Identify which cell holds the provided text, then report its [x, y] central coordinate. 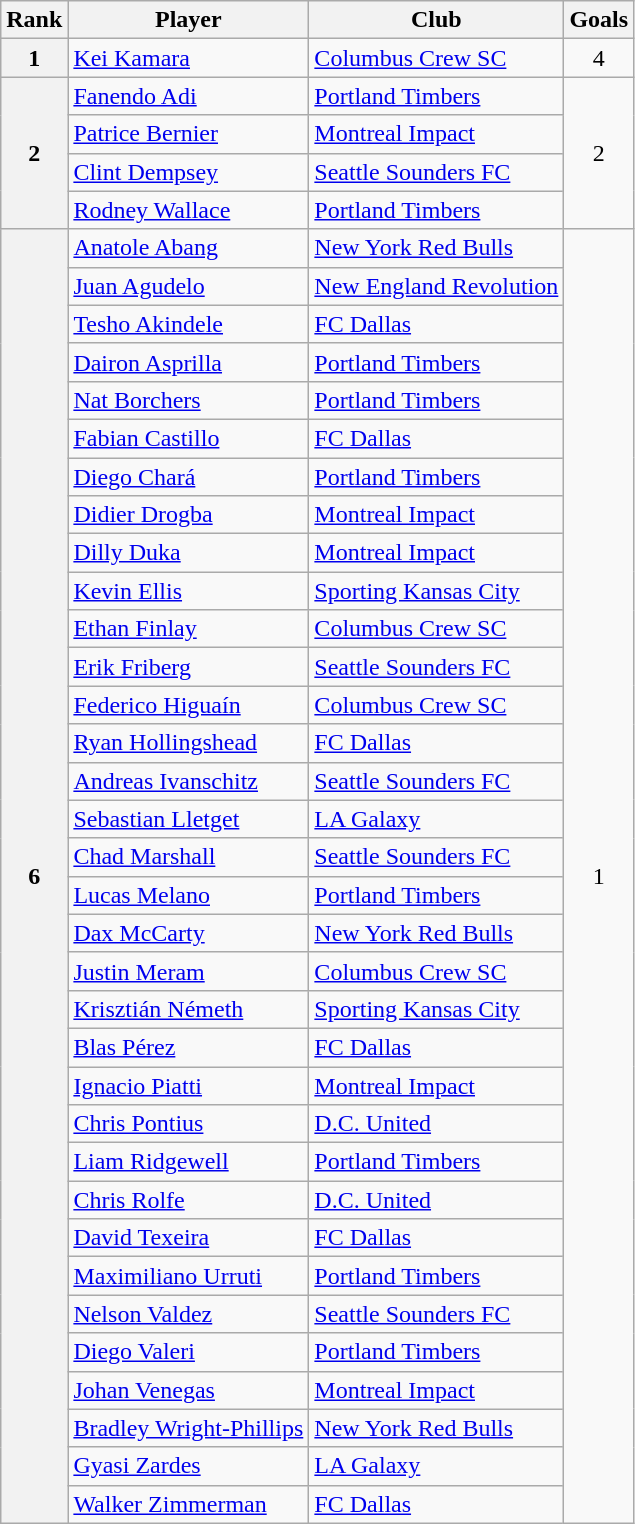
Player [188, 20]
Patrice Bernier [188, 134]
Sebastian Lletget [188, 819]
Diego Valeri [188, 1352]
Gyasi Zardes [188, 1466]
Lucas Melano [188, 895]
Krisztián Németh [188, 1009]
Johan Venegas [188, 1390]
Walker Zimmerman [188, 1504]
Fabian Castillo [188, 438]
Club [436, 20]
4 [599, 58]
Ethan Finlay [188, 629]
Anatole Abang [188, 248]
Kevin Ellis [188, 591]
Dilly Duka [188, 553]
Rodney Wallace [188, 210]
Chris Rolfe [188, 1200]
Juan Agudelo [188, 286]
Dax McCarty [188, 933]
Rank [34, 20]
Tesho Akindele [188, 324]
Kei Kamara [188, 58]
Bradley Wright-Phillips [188, 1428]
Ignacio Piatti [188, 1085]
New England Revolution [436, 286]
Blas Pérez [188, 1047]
Dairon Asprilla [188, 362]
Chad Marshall [188, 857]
Fanendo Adi [188, 96]
David Texeira [188, 1238]
Clint Dempsey [188, 172]
Ryan Hollingshead [188, 743]
Nelson Valdez [188, 1314]
Justin Meram [188, 971]
Chris Pontius [188, 1124]
Liam Ridgewell [188, 1162]
Andreas Ivanschitz [188, 781]
Federico Higuaín [188, 705]
6 [34, 876]
Erik Friberg [188, 667]
Didier Drogba [188, 515]
Maximiliano Urruti [188, 1276]
Nat Borchers [188, 400]
Goals [599, 20]
Diego Chará [188, 477]
